Find where the given text appears and provide that cell's center as [X, Y] coordinate. 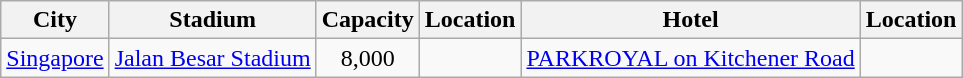
Hotel [690, 20]
Capacity [368, 20]
Singapore [55, 58]
Jalan Besar Stadium [212, 58]
Stadium [212, 20]
PARKROYAL on Kitchener Road [690, 58]
8,000 [368, 58]
City [55, 20]
